Capture the cell that displays the provided text and extract its [X, Y] central coordinate. 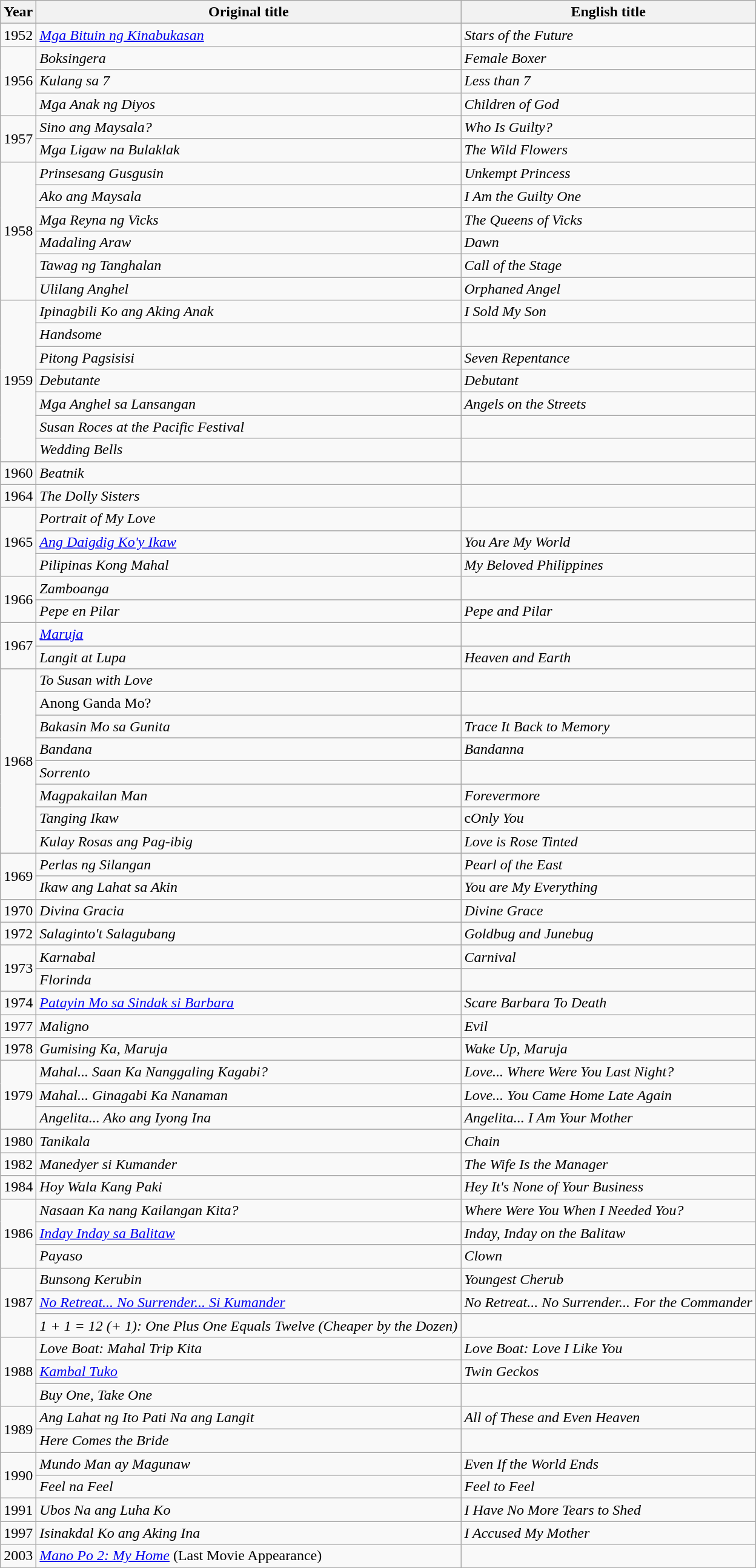
Patayin Mo sa Sindak si Barbara [248, 1003]
All of These and Even Heaven [608, 1418]
Trace It Back to Memory [608, 726]
Nasaan Ka nang Kailangan Kita? [248, 1210]
Female Boxer [608, 58]
No Retreat... No Surrender... For the Commander [608, 1302]
Inday, Inday on the Balitaw [608, 1233]
1973 [18, 968]
Payaso [248, 1256]
Manedyer si Kumander [248, 1164]
Gumising Ka, Maruja [248, 1049]
Love... You Came Home Late Again [608, 1095]
The Queens of Vicks [608, 219]
cOnly You [608, 819]
I Sold My Son [608, 312]
Orphaned Angel [608, 289]
Sorrento [248, 772]
1997 [18, 1533]
Less than 7 [608, 81]
Boksingera [248, 58]
Call of the Stage [608, 265]
Debutante [248, 381]
Feel to Feel [608, 1487]
Debutant [608, 381]
1966 [18, 599]
Susan Roces at the Pacific Festival [248, 427]
Sino ang Maysala? [248, 127]
1972 [18, 934]
Langit at Lupa [248, 657]
Tanikala [248, 1141]
I Have No More Tears to Shed [608, 1510]
Magpakailan Man [248, 796]
Isinakdal Ko ang Aking Ina [248, 1533]
I Am the Guilty One [608, 196]
Beatnik [248, 473]
1964 [18, 496]
Anong Ganda Mo? [248, 703]
Even If the World Ends [608, 1464]
English title [608, 12]
1965 [18, 542]
Mga Reyna ng Vicks [248, 219]
Salaginto't Salagubang [248, 934]
Ako ang Maysala [248, 196]
My Beloved Philippines [608, 565]
1987 [18, 1302]
1991 [18, 1510]
1970 [18, 911]
Mga Ligaw na Bulaklak [248, 150]
Love Boat: Love I Like You [608, 1348]
1986 [18, 1233]
Pearl of the East [608, 865]
Madaling Araw [248, 242]
Stars of the Future [608, 35]
Maruja [248, 634]
Wedding Bells [248, 450]
1980 [18, 1141]
Wake Up, Maruja [608, 1049]
Ipinagbili Ko ang Aking Anak [248, 312]
You are My Everything [608, 888]
Chain [608, 1141]
Evil [608, 1026]
The Wife Is the Manager [608, 1164]
Goldbug and Junebug [608, 934]
Year [18, 12]
1957 [18, 139]
You Are My World [608, 542]
Here Comes the Bride [248, 1441]
Original title [248, 12]
1969 [18, 876]
Maligno [248, 1026]
Ang Daigdig Ko'y Ikaw [248, 542]
1956 [18, 81]
Where Were You When I Needed You? [608, 1210]
Inday Inday sa Balitaw [248, 1233]
Florinda [248, 980]
Angels on the Streets [608, 404]
1974 [18, 1003]
Heaven and Earth [608, 657]
1967 [18, 645]
Dawn [608, 242]
Pitong Pagsisisi [248, 358]
Mga Anak ng Diyos [248, 104]
Buy One, Take One [248, 1394]
1982 [18, 1164]
Mahal... Ginagabi Ka Nanaman [248, 1095]
Mga Anghel sa Lansangan [248, 404]
Divine Grace [608, 911]
Forevermore [608, 796]
Angelita... Ako ang Iyong Ina [248, 1118]
Mga Bituin ng Kinabukasan [248, 35]
Love Boat: Mahal Trip Kita [248, 1348]
Pilipinas Kong Mahal [248, 565]
Portrait of My Love [248, 519]
Ubos Na ang Luha Ko [248, 1510]
Kambal Tuko [248, 1371]
Ulilang Anghel [248, 289]
Carnival [608, 957]
Angelita... I Am Your Mother [608, 1118]
Unkempt Princess [608, 173]
Tanging Ikaw [248, 819]
Mano Po 2: My Home (Last Movie Appearance) [248, 1556]
Pepe en Pilar [248, 611]
Pepe and Pilar [608, 611]
1984 [18, 1187]
I Accused My Mother [608, 1533]
1979 [18, 1095]
Perlas ng Silangan [248, 865]
1977 [18, 1026]
Ikaw ang Lahat sa Akin [248, 888]
Handsome [248, 335]
Love is Rose Tinted [608, 842]
Hoy Wala Kang Paki [248, 1187]
1990 [18, 1475]
Clown [608, 1256]
Twin Geckos [608, 1371]
2003 [18, 1556]
Who Is Guilty? [608, 127]
Bandanna [608, 749]
The Dolly Sisters [248, 496]
To Susan with Love [248, 680]
1978 [18, 1049]
1989 [18, 1429]
Kulay Rosas ang Pag-ibig [248, 842]
Tawag ng Tanghalan [248, 265]
Divina Gracia [248, 911]
Bunsong Kerubin [248, 1279]
Love... Where Were You Last Night? [608, 1072]
Prinsesang Gusgusin [248, 173]
1958 [18, 231]
Seven Repentance [608, 358]
Mundo Man ay Magunaw [248, 1464]
The Wild Flowers [608, 150]
Scare Barbara To Death [608, 1003]
Feel na Feel [248, 1487]
Youngest Cherub [608, 1279]
Karnabal [248, 957]
1959 [18, 381]
1988 [18, 1371]
1968 [18, 761]
Bakasin Mo sa Gunita [248, 726]
Zamboanga [248, 588]
Hey It's None of Your Business [608, 1187]
Mahal... Saan Ka Nanggaling Kagabi? [248, 1072]
No Retreat... No Surrender... Si Kumander [248, 1302]
1 + 1 = 12 (+ 1): One Plus One Equals Twelve (Cheaper by the Dozen) [248, 1325]
Children of God [608, 104]
Ang Lahat ng Ito Pati Na ang Langit [248, 1418]
1952 [18, 35]
Kulang sa 7 [248, 81]
1960 [18, 473]
Bandana [248, 749]
